From the cell containing the given text, extract its center point as [x, y] coordinate. 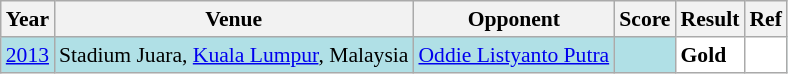
Opponent [514, 19]
Oddie Listyanto Putra [514, 55]
Result [710, 19]
Score [644, 19]
Venue [234, 19]
Gold [710, 55]
Ref [765, 19]
Stadium Juara, Kuala Lumpur, Malaysia [234, 55]
Year [28, 19]
2013 [28, 55]
